Find where the given text appears and provide that cell's center as [x, y] coordinate. 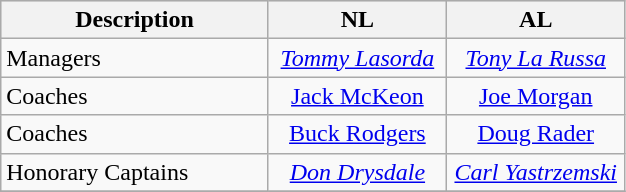
Tommy Lasorda [357, 58]
Jack McKeon [357, 96]
Description [134, 20]
Carl Yastrzemski [536, 172]
Buck Rodgers [357, 134]
Honorary Captains [134, 172]
Managers [134, 58]
Tony La Russa [536, 58]
Joe Morgan [536, 96]
NL [357, 20]
AL [536, 20]
Doug Rader [536, 134]
Don Drysdale [357, 172]
